Locate the cell with the specified text and output its [X, Y] center coordinate. 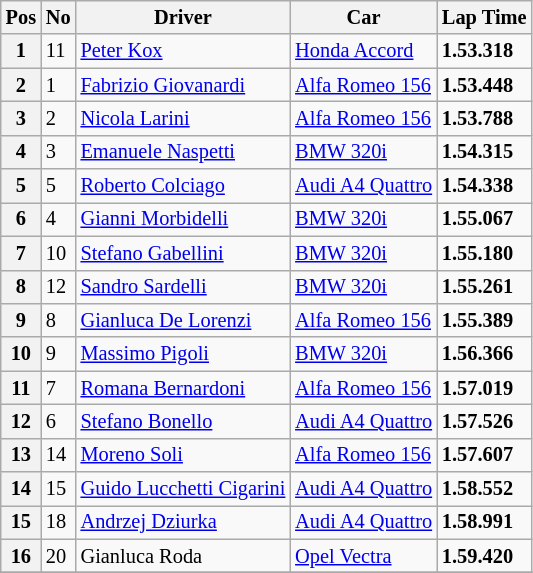
1.55.180 [484, 253]
1.53.788 [484, 118]
1.57.526 [484, 421]
1.55.067 [484, 219]
Romana Bernardoni [184, 388]
Pos [21, 17]
18 [58, 522]
Car [364, 17]
Sandro Sardelli [184, 287]
Gianni Morbidelli [184, 219]
Nicola Larini [184, 118]
Stefano Gabellini [184, 253]
Gianluca De Lorenzi [184, 320]
1.55.261 [484, 287]
1.53.318 [484, 51]
Massimo Pigoli [184, 354]
1.54.315 [484, 152]
Lap Time [484, 17]
1.58.991 [484, 522]
1.57.019 [484, 388]
1.57.607 [484, 455]
Honda Accord [364, 51]
Gianluca Roda [184, 556]
13 [21, 455]
No [58, 17]
Guido Lucchetti Cigarini [184, 489]
Andrzej Dziurka [184, 522]
20 [58, 556]
Fabrizio Giovanardi [184, 85]
1.53.448 [484, 85]
1.59.420 [484, 556]
Opel Vectra [364, 556]
Driver [184, 17]
1.58.552 [484, 489]
1.55.389 [484, 320]
1.56.366 [484, 354]
Peter Kox [184, 51]
Stefano Bonello [184, 421]
Emanuele Naspetti [184, 152]
Moreno Soli [184, 455]
Roberto Colciago [184, 186]
1.54.338 [484, 186]
16 [21, 556]
